Capture the cell that displays the provided text and extract its [X, Y] central coordinate. 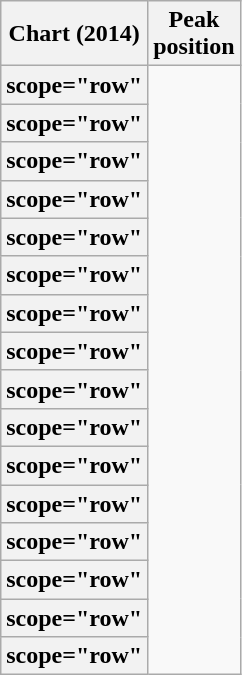
Peakposition [194, 34]
Chart (2014) [74, 34]
